Identify which cell holds the provided text, then report its [X, Y] central coordinate. 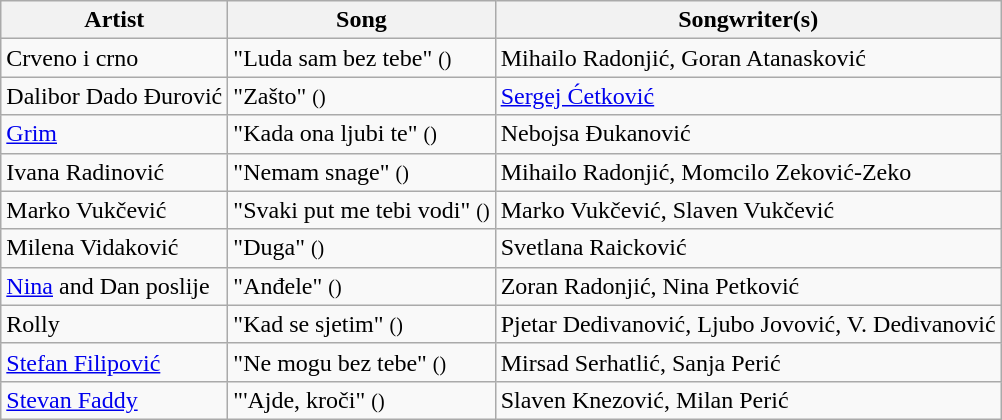
"Duga" () [362, 248]
Sergej Ćetković [748, 96]
"Nemam snage" () [362, 172]
"Zašto" () [362, 96]
Song [362, 20]
Stefan Filipović [114, 362]
Songwriter(s) [748, 20]
Artist [114, 20]
Ivana Radinović [114, 172]
Marko Vukčević, Slaven Vukčević [748, 210]
"'Ajde, kroči" () [362, 400]
"Luda sam bez tebe" () [362, 58]
Grim [114, 134]
Nebojsa Đukanović [748, 134]
Rolly [114, 324]
Zoran Radonjić, Nina Petković [748, 286]
Stevan Faddy [114, 400]
"Svaki put me tebi vodi" () [362, 210]
Slaven Knezović, Milan Perić [748, 400]
Dalibor Dado Đurović [114, 96]
Mihailo Radonjić, Momcilo Zeković-Zeko [748, 172]
Svetlana Raicković [748, 248]
Milena Vidaković [114, 248]
"Kada ona ljubi te" () [362, 134]
"Kad se sjetim" () [362, 324]
"Anđele" () [362, 286]
Pjetar Dedivanović, Ljubo Jovović, V. Dedivanović [748, 324]
Mirsad Serhatlić, Sanja Perić [748, 362]
Marko Vukčević [114, 210]
Mihailo Radonjić, Goran Atanasković [748, 58]
Nina and Dan poslije [114, 286]
"Ne mogu bez tebe" () [362, 362]
Crveno i crno [114, 58]
